Find where the given text appears and provide that cell's center as [x, y] coordinate. 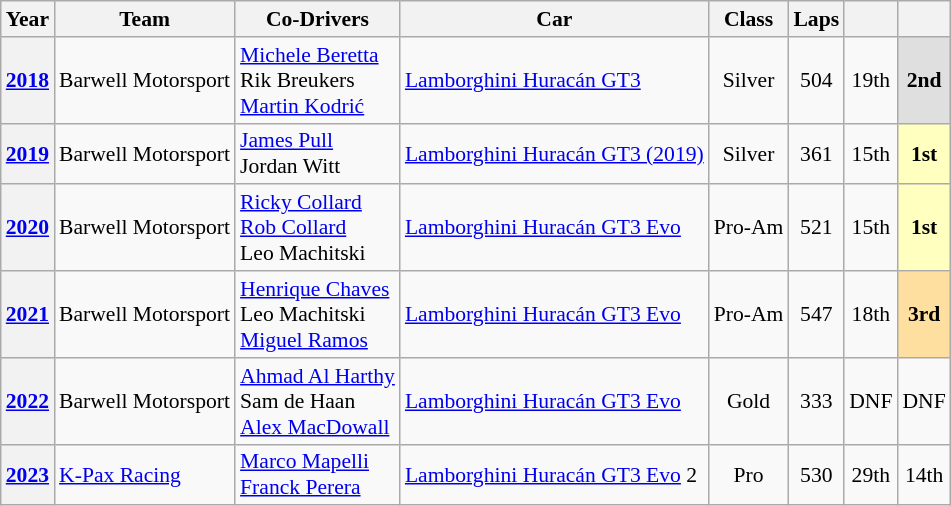
2023 [28, 474]
361 [816, 154]
530 [816, 474]
Team [144, 19]
2020 [28, 228]
504 [816, 80]
521 [816, 228]
2019 [28, 154]
3rd [924, 314]
2nd [924, 80]
2018 [28, 80]
Marco Mapelli Franck Perera [318, 474]
19th [870, 80]
333 [816, 402]
29th [870, 474]
2021 [28, 314]
Lamborghini Huracán GT3 (2019) [554, 154]
Pro [749, 474]
Henrique Chaves Leo Machitski Miguel Ramos [318, 314]
Lamborghini Huracán GT3 [554, 80]
Ricky Collard Rob Collard Leo Machitski [318, 228]
Lamborghini Huracán GT3 Evo 2 [554, 474]
Gold [749, 402]
K-Pax Racing [144, 474]
Class [749, 19]
James Pull Jordan Witt [318, 154]
Car [554, 19]
14th [924, 474]
18th [870, 314]
Michele Beretta Rik Breukers Martin Kodrić [318, 80]
Ahmad Al Harthy Sam de Haan Alex MacDowall [318, 402]
Laps [816, 19]
2022 [28, 402]
Co-Drivers [318, 19]
547 [816, 314]
Year [28, 19]
